Locate the cell with the specified text and output its (X, Y) center coordinate. 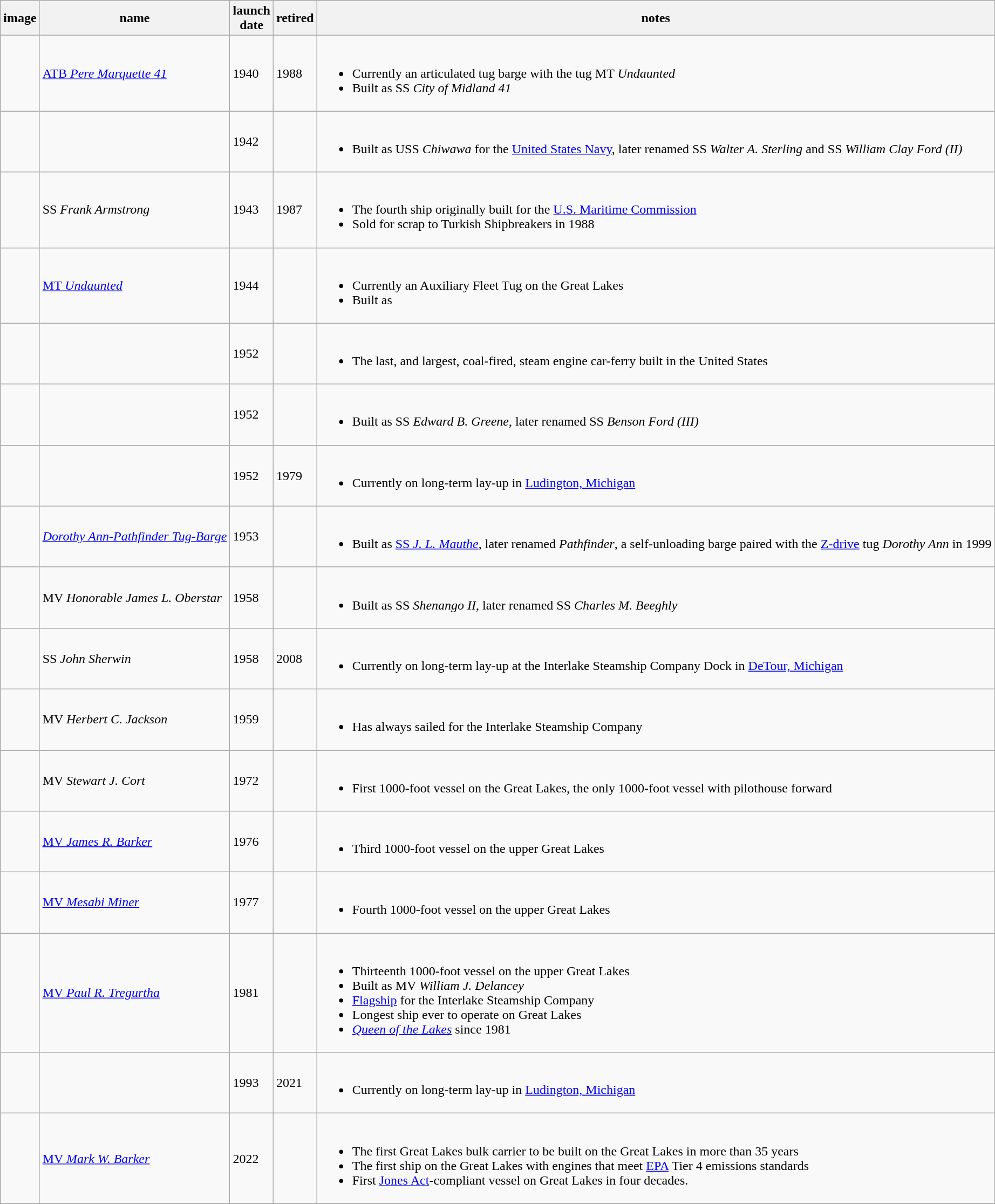
1944 (251, 285)
1953 (251, 536)
MT Undaunted (135, 285)
1972 (251, 780)
image (20, 18)
MV Honorable James L. Oberstar (135, 598)
Has always sailed for the Interlake Steamship Company (656, 720)
1976 (251, 842)
1959 (251, 720)
1977 (251, 903)
1981 (251, 993)
1943 (251, 210)
2022 (251, 1159)
Currently an articulated tug barge with the tug MT UndauntedBuilt as SS City of Midland 41 (656, 73)
Currently an Auxiliary Fleet Tug on the Great LakesBuilt as (656, 285)
Currently on long-term lay-up at the Interlake Steamship Company Dock in DeTour, Michigan (656, 658)
name (135, 18)
Built as SS Edward B. Greene, later renamed SS Benson Ford (III) (656, 414)
2008 (295, 658)
ATB Pere Marquette 41 (135, 73)
MV Paul R. Tregurtha (135, 993)
The last, and largest, coal-fired, steam engine car-ferry built in the United States (656, 354)
2021 (295, 1083)
1988 (295, 73)
MV Mark W. Barker (135, 1159)
MV Herbert C. Jackson (135, 720)
Dorothy Ann-Pathfinder Tug-Barge (135, 536)
The fourth ship originally built for the U.S. Maritime CommissionSold for scrap to Turkish Shipbreakers in 1988 (656, 210)
launchdate (251, 18)
Built as USS Chiwawa for the United States Navy, later renamed SS Walter A. Sterling and SS William Clay Ford (II) (656, 141)
First 1000-foot vessel on the Great Lakes, the only 1000-foot vessel with pilothouse forward (656, 780)
Fourth 1000-foot vessel on the upper Great Lakes (656, 903)
MV James R. Barker (135, 842)
1987 (295, 210)
Third 1000-foot vessel on the upper Great Lakes (656, 842)
MV Mesabi Miner (135, 903)
1979 (295, 476)
notes (656, 18)
1993 (251, 1083)
MV Stewart J. Cort (135, 780)
SS Frank Armstrong (135, 210)
1940 (251, 73)
Built as SS J. L. Mauthe, later renamed Pathfinder, a self-unloading barge paired with the Z-drive tug Dorothy Ann in 1999 (656, 536)
SS John Sherwin (135, 658)
Built as SS Shenango II, later renamed SS Charles M. Beeghly (656, 598)
1942 (251, 141)
retired (295, 18)
